Search for the cell housing the specified text and yield its (X, Y) center coordinate. 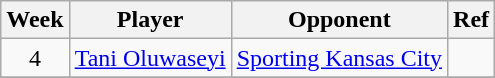
Opponent (339, 20)
4 (35, 58)
Week (35, 20)
Ref (472, 20)
Tani Oluwaseyi (150, 58)
Player (150, 20)
Sporting Kansas City (339, 58)
